Detect which cell encompasses the target text, then output its [X, Y] center coordinate. 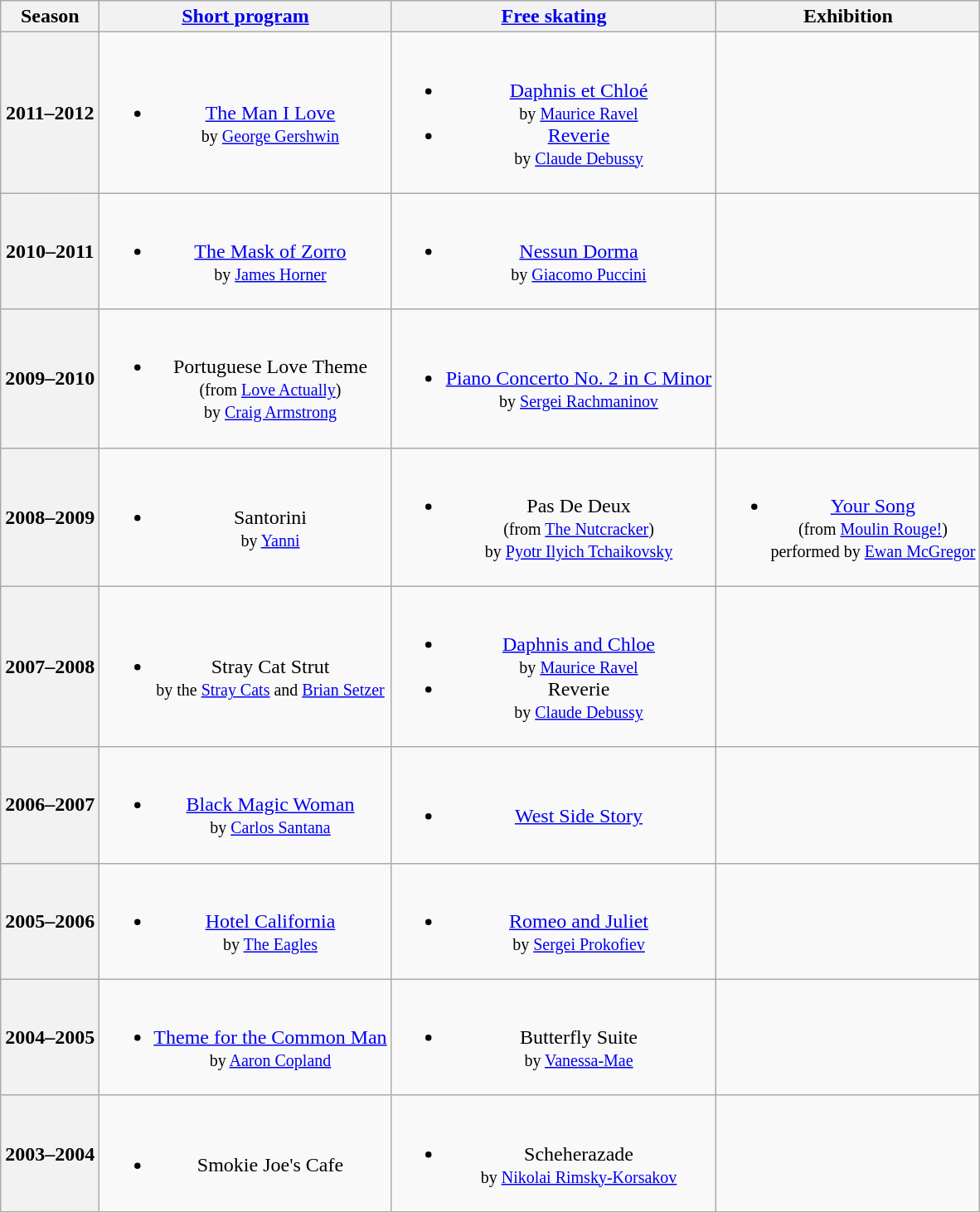
Black Magic Woman by Carlos Santana [245, 805]
Exhibition [848, 17]
Piano Concerto No. 2 in C Minor by Sergei Rachmaninov [554, 378]
Stray Cat Strut by the Stray Cats and Brian Setzer [245, 667]
Short program [245, 17]
2004–2005 [50, 1037]
Theme for the Common Man by Aaron Copland [245, 1037]
2005–2006 [50, 921]
Smokie Joe's Cafe [245, 1153]
Scheherazade by Nikolai Rimsky-Korsakov [554, 1153]
The Mask of Zorro by James Horner [245, 251]
Free skating [554, 17]
Hotel California by The Eagles [245, 921]
2006–2007 [50, 805]
West Side Story [554, 805]
2011–2012 [50, 113]
Butterfly Suite by Vanessa-Mae [554, 1037]
Romeo and Juliet by Sergei Prokofiev [554, 921]
Nessun Dorma by Giacomo Puccini [554, 251]
Daphnis and Chloe by Maurice Ravel Reverie by Claude Debussy [554, 667]
2003–2004 [50, 1153]
2008–2009 [50, 517]
Season [50, 17]
The Man I Love by George Gershwin [245, 113]
2007–2008 [50, 667]
Santorini by Yanni [245, 517]
2009–2010 [50, 378]
Portuguese Love Theme (from Love Actually) by Craig Armstrong [245, 378]
Your Song (from Moulin Rouge!) performed by Ewan McGregor [848, 517]
2010–2011 [50, 251]
Pas De Deux (from The Nutcracker) by Pyotr Ilyich Tchaikovsky [554, 517]
Daphnis et Chloé by Maurice Ravel Reverie by Claude Debussy [554, 113]
